From the cell containing the given text, extract its center point as (x, y) coordinate. 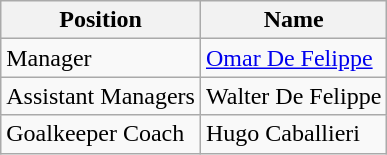
Hugo Caballieri (293, 134)
Manager (101, 58)
Position (101, 20)
Name (293, 20)
Walter De Felippe (293, 96)
Assistant Managers (101, 96)
Omar De Felippe (293, 58)
Goalkeeper Coach (101, 134)
